Pinpoint the cell where the given text exists, returning its (x, y) midpoint coordinate. 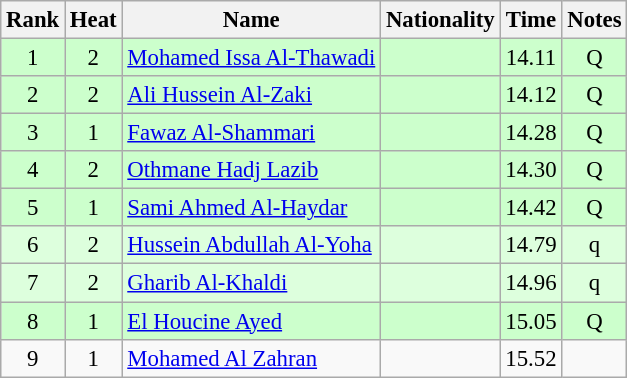
Hussein Abdullah Al-Yoha (252, 245)
14.42 (531, 208)
14.79 (531, 245)
7 (33, 283)
15.05 (531, 321)
Rank (33, 20)
14.12 (531, 95)
Heat (94, 20)
15.52 (531, 358)
Gharib Al-Khaldi (252, 283)
6 (33, 245)
14.28 (531, 133)
9 (33, 358)
Othmane Hadj Lazib (252, 170)
5 (33, 208)
Nationality (440, 20)
El Houcine Ayed (252, 321)
Time (531, 20)
14.96 (531, 283)
14.11 (531, 58)
Name (252, 20)
Sami Ahmed Al-Haydar (252, 208)
8 (33, 321)
Fawaz Al-Shammari (252, 133)
4 (33, 170)
Mohamed Al Zahran (252, 358)
Mohamed Issa Al-Thawadi (252, 58)
3 (33, 133)
14.30 (531, 170)
Notes (594, 20)
Ali Hussein Al-Zaki (252, 95)
